Scan for the cell matching the given text and deliver its (X, Y) coordinate at center. 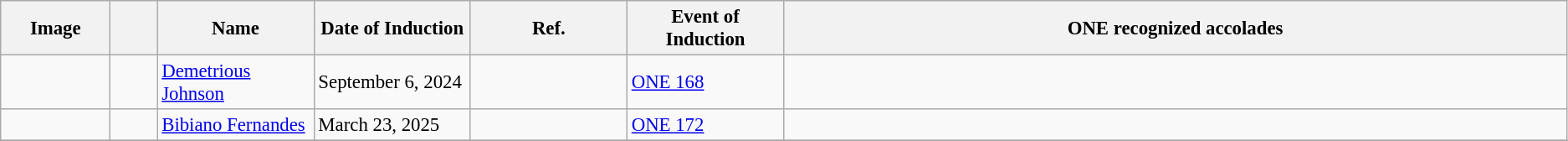
Date of Induction (392, 29)
Ref. (549, 29)
Event of Induction (705, 29)
Demetrious Johnson (236, 82)
ONE 168 (705, 82)
ONE recognized accolades (1176, 29)
March 23, 2025 (392, 125)
Image (55, 29)
Name (236, 29)
ONE 172 (705, 125)
Bibiano Fernandes (236, 125)
September 6, 2024 (392, 82)
